Search for the cell housing the specified text and yield its (x, y) center coordinate. 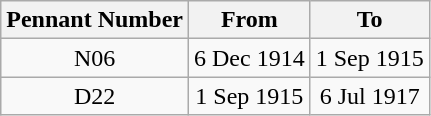
N06 (95, 58)
D22 (95, 96)
6 Dec 1914 (249, 58)
To (370, 20)
From (249, 20)
Pennant Number (95, 20)
6 Jul 1917 (370, 96)
